Detect which cell encompasses the target text, then output its [x, y] center coordinate. 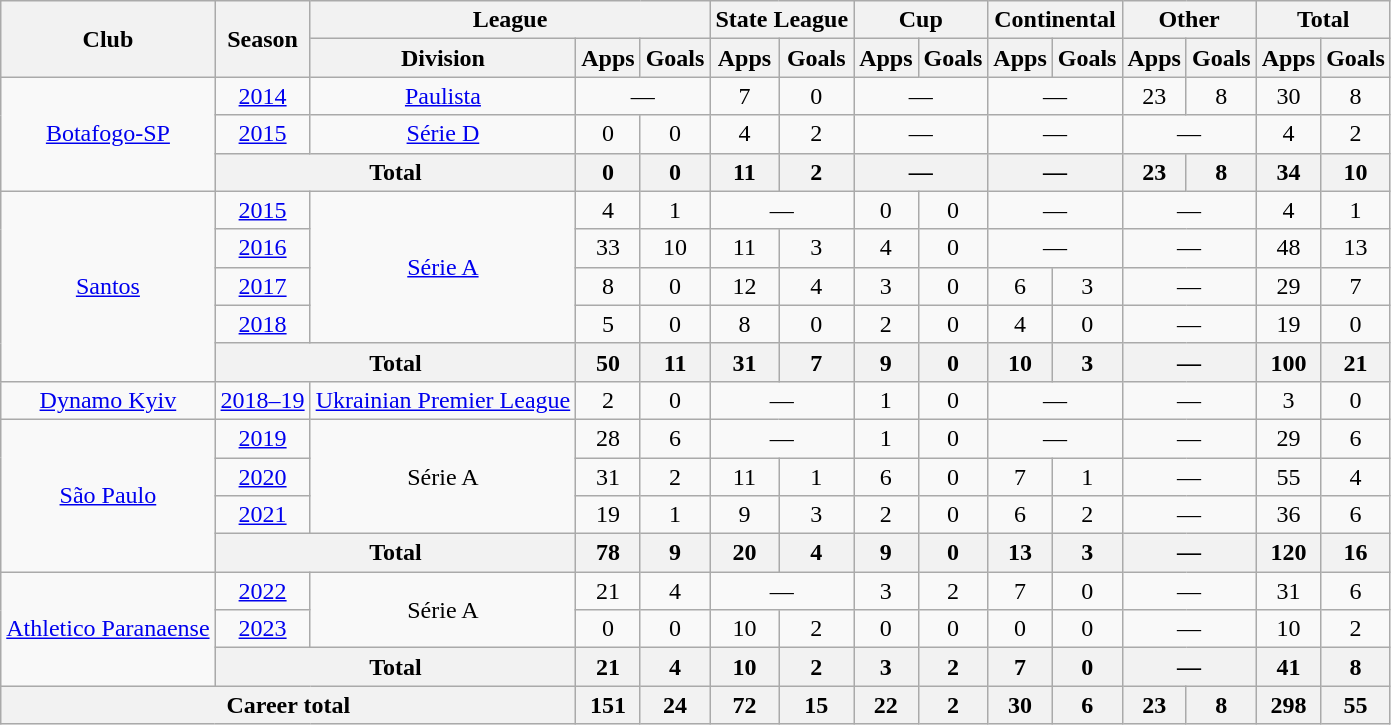
Division [443, 58]
League [510, 20]
2021 [262, 515]
34 [1288, 172]
20 [744, 553]
50 [608, 362]
16 [1356, 553]
Club [108, 39]
22 [886, 705]
24 [675, 705]
100 [1288, 362]
151 [608, 705]
12 [744, 286]
2023 [262, 629]
São Paulo [108, 495]
Athletico Paranaense [108, 629]
298 [1288, 705]
Ukrainian Premier League [443, 400]
Paulista [443, 96]
2020 [262, 477]
Season [262, 39]
5 [608, 324]
36 [1288, 515]
Série D [443, 134]
Botafogo-SP [108, 134]
28 [608, 438]
33 [608, 248]
2018–19 [262, 400]
Career total [288, 705]
72 [744, 705]
2019 [262, 438]
48 [1288, 248]
2014 [262, 96]
15 [816, 705]
41 [1288, 667]
2016 [262, 248]
Dynamo Kyiv [108, 400]
Continental [1055, 20]
120 [1288, 553]
2017 [262, 286]
2018 [262, 324]
Santos [108, 286]
Cup [921, 20]
2022 [262, 591]
State League [782, 20]
78 [608, 553]
Other [1189, 20]
